Scan for the cell matching the given text and deliver its [x, y] coordinate at center. 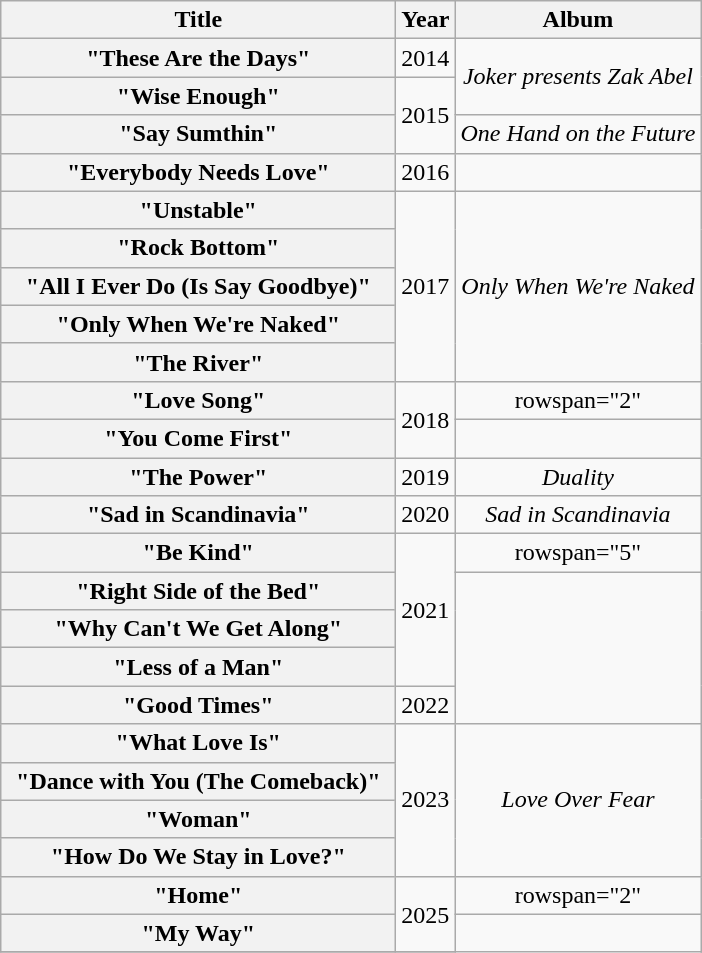
"The Power" [198, 477]
"Wise Enough" [198, 96]
"All I Ever Do (Is Say Goodbye)" [198, 286]
"Right Side of the Bed" [198, 591]
"Only When We're Naked" [198, 324]
2015 [426, 115]
2020 [426, 515]
Love Over Fear [578, 800]
"You Come First" [198, 438]
2016 [426, 172]
"Good Times" [198, 705]
Album [578, 20]
"Say Sumthin" [198, 134]
rowspan="5" [578, 553]
"How Do We Stay in Love?" [198, 857]
Title [198, 20]
"Home" [198, 895]
Only When We're Naked [578, 286]
2022 [426, 705]
"Rock Bottom" [198, 248]
"Why Can't We Get Along" [198, 629]
"My Way" [198, 933]
One Hand on the Future [578, 134]
Joker presents Zak Abel [578, 77]
"These Are the Days" [198, 58]
2018 [426, 419]
"The River" [198, 362]
2019 [426, 477]
2023 [426, 800]
Sad in Scandinavia [578, 515]
"Dance with You (The Comeback)" [198, 781]
"What Love Is" [198, 743]
"Less of a Man" [198, 667]
"Everybody Needs Love" [198, 172]
2021 [426, 610]
2014 [426, 58]
Duality [578, 477]
"Be Kind" [198, 553]
"Woman" [198, 819]
"Love Song" [198, 400]
2025 [426, 914]
Year [426, 20]
2017 [426, 286]
"Sad in Scandinavia" [198, 515]
"Unstable" [198, 210]
